Locate the cell with the specified text and output its [X, Y] center coordinate. 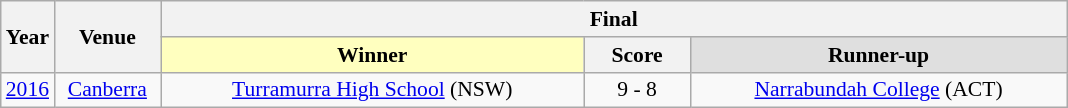
2016 [28, 90]
Final [614, 19]
Year [28, 36]
9 - 8 [638, 90]
Score [638, 55]
Narrabundah College (ACT) [878, 90]
Venue [108, 36]
Canberra [108, 90]
Runner-up [878, 55]
Turramurra High School (NSW) [372, 90]
Winner [372, 55]
